Identify which cell holds the provided text, then report its (x, y) central coordinate. 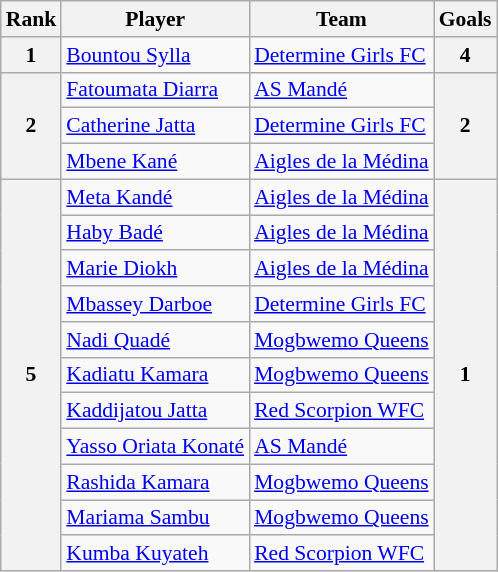
4 (466, 55)
Mbassey Darboe (155, 304)
Kaddijatou Jatta (155, 411)
Player (155, 19)
Nadi Quadé (155, 340)
Catherine Jatta (155, 126)
Bountou Sylla (155, 55)
Haby Badé (155, 233)
Goals (466, 19)
Mbene Kané (155, 162)
Mariama Sambu (155, 518)
Rashida Kamara (155, 482)
Kumba Kuyateh (155, 554)
Meta Kandé (155, 197)
Yasso Oriata Konaté (155, 447)
Rank (32, 19)
Fatoumata Diarra (155, 90)
5 (32, 375)
Team (342, 19)
Marie Diokh (155, 269)
Kadiatu Kamara (155, 375)
